Detect which cell encompasses the target text, then output its [X, Y] center coordinate. 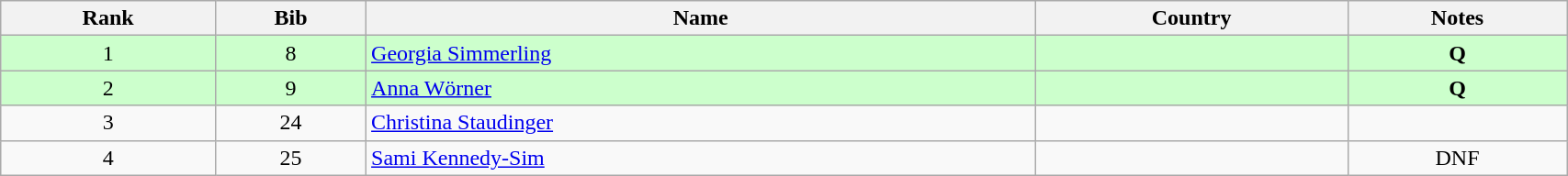
DNF [1457, 158]
8 [291, 53]
Name [701, 18]
4 [108, 158]
Country [1191, 18]
Anna Wörner [701, 88]
2 [108, 88]
Notes [1457, 18]
1 [108, 53]
24 [291, 123]
9 [291, 88]
Christina Staudinger [701, 123]
3 [108, 123]
Bib [291, 18]
Rank [108, 18]
25 [291, 158]
Georgia Simmerling [701, 53]
Sami Kennedy-Sim [701, 158]
